Locate the cell with the specified text and output its (X, Y) center coordinate. 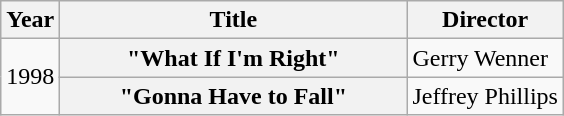
"What If I'm Right" (234, 58)
Jeffrey Phillips (486, 96)
"Gonna Have to Fall" (234, 96)
Title (234, 20)
Director (486, 20)
1998 (30, 77)
Year (30, 20)
Gerry Wenner (486, 58)
